For the text-containing cell, return its midpoint in (X, Y) coordinate format. 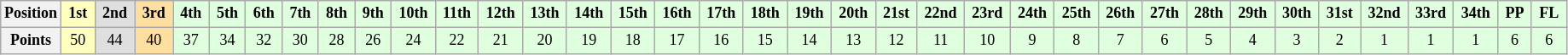
2 (1339, 41)
26th (1120, 14)
1st (78, 14)
9th (374, 14)
19th (810, 14)
3 (1297, 41)
12 (896, 41)
37 (191, 41)
19 (589, 41)
17th (721, 14)
28th (1209, 14)
18th (765, 14)
10th (414, 14)
12th (501, 14)
14 (810, 41)
15 (765, 41)
34th (1476, 14)
21 (501, 41)
20 (545, 41)
Position (31, 14)
31st (1339, 14)
34 (227, 41)
21st (896, 14)
16th (677, 14)
15th (633, 14)
2nd (114, 14)
17 (677, 41)
33rd (1431, 14)
44 (114, 41)
18 (633, 41)
22 (457, 41)
5 (1209, 41)
40 (154, 41)
Points (31, 41)
24th (1032, 14)
5th (227, 14)
PP (1515, 14)
28 (336, 41)
27th (1164, 14)
FL (1549, 14)
50 (78, 41)
7th (300, 14)
16 (721, 41)
13 (853, 41)
32 (264, 41)
20th (853, 14)
30 (300, 41)
4 (1253, 41)
26 (374, 41)
32nd (1385, 14)
13th (545, 14)
29th (1253, 14)
4th (191, 14)
23rd (987, 14)
22nd (941, 14)
24 (414, 41)
11 (941, 41)
8 (1077, 41)
25th (1077, 14)
9 (1032, 41)
8th (336, 14)
14th (589, 14)
30th (1297, 14)
10 (987, 41)
6th (264, 14)
11th (457, 14)
3rd (154, 14)
7 (1120, 41)
